Detect which cell encompasses the target text, then output its [X, Y] center coordinate. 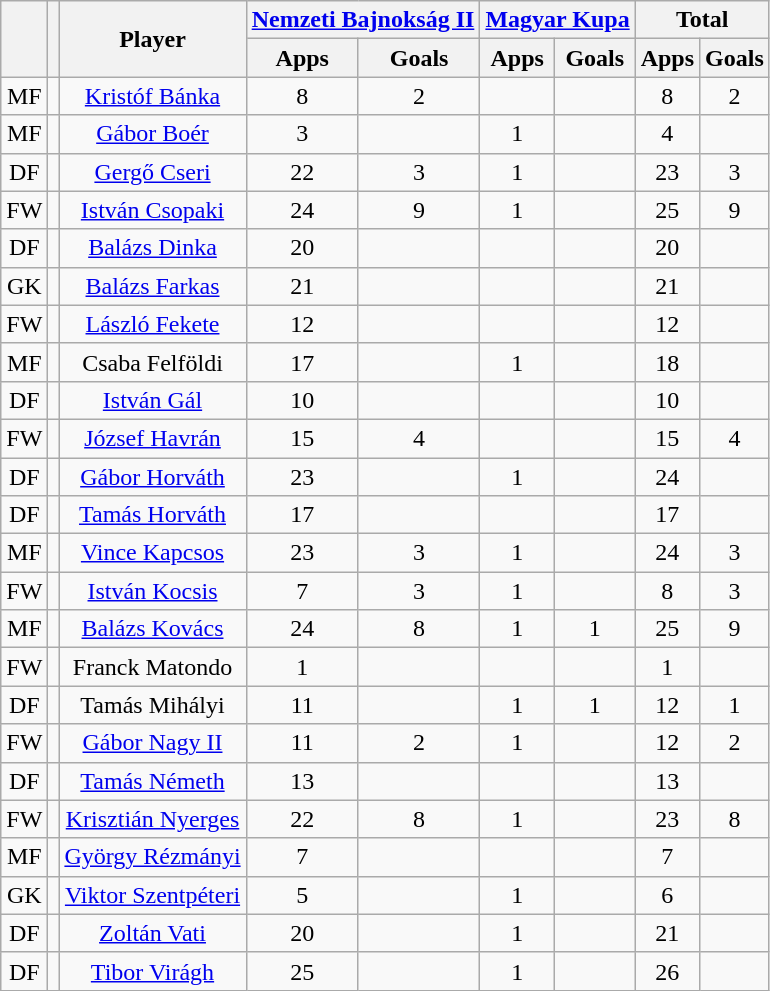
László Fekete [152, 324]
Franck Matondo [152, 667]
Kristóf Bánka [152, 96]
Zoltán Vati [152, 933]
Gergő Cseri [152, 172]
Balázs Kovács [152, 629]
István Kocsis [152, 591]
Gábor Boér [152, 134]
Total [702, 20]
Krisztián Nyerges [152, 819]
József Havrán [152, 438]
Player [152, 39]
18 [667, 362]
26 [667, 971]
Csaba Felföldi [152, 362]
Balázs Farkas [152, 286]
Tamás Mihályi [152, 705]
Tibor Virágh [152, 971]
Nemzeti Bajnokság II [363, 20]
György Rézmányi [152, 857]
Gábor Nagy II [152, 743]
Balázs Dinka [152, 248]
Tamás Horváth [152, 515]
Gábor Horváth [152, 477]
Viktor Szentpéteri [152, 895]
Tamás Németh [152, 781]
István Gál [152, 400]
Magyar Kupa [558, 20]
Vince Kapcsos [152, 553]
István Csopaki [152, 210]
5 [302, 895]
6 [667, 895]
